Scan for the cell matching the given text and deliver its (X, Y) coordinate at center. 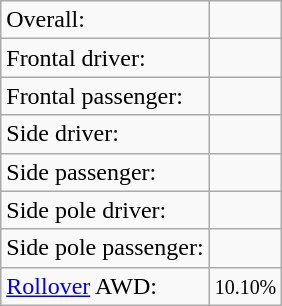
Side driver: (105, 134)
Side passenger: (105, 172)
Side pole passenger: (105, 248)
Frontal driver: (105, 58)
Rollover AWD: (105, 286)
10.10% (246, 286)
Frontal passenger: (105, 96)
Side pole driver: (105, 210)
Overall: (105, 20)
